Extract the (X, Y) coordinate from the center of the cell holding the provided text.  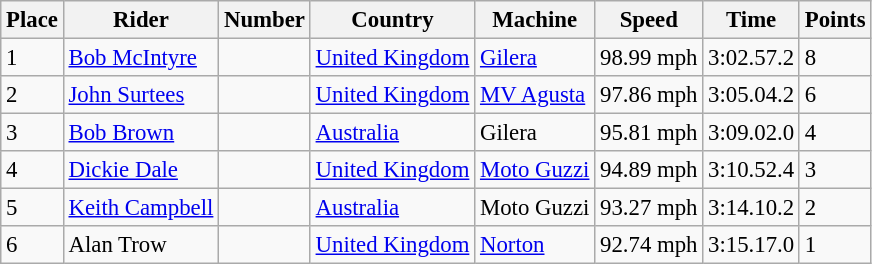
5 (32, 208)
Dickie Dale (140, 170)
92.74 mph (649, 245)
Rider (140, 20)
Place (32, 20)
8 (834, 58)
MV Agusta (535, 95)
Speed (649, 20)
3:02.57.2 (752, 58)
93.27 mph (649, 208)
Time (752, 20)
3:14.10.2 (752, 208)
Alan Trow (140, 245)
3:05.04.2 (752, 95)
98.99 mph (649, 58)
Country (392, 20)
Number (265, 20)
Points (834, 20)
Bob McIntyre (140, 58)
3:15.17.0 (752, 245)
3:10.52.4 (752, 170)
Bob Brown (140, 133)
3:09.02.0 (752, 133)
97.86 mph (649, 95)
94.89 mph (649, 170)
Norton (535, 245)
95.81 mph (649, 133)
Keith Campbell (140, 208)
John Surtees (140, 95)
Machine (535, 20)
